Output the (x, y) coordinate of the center of the cell containing the given text.  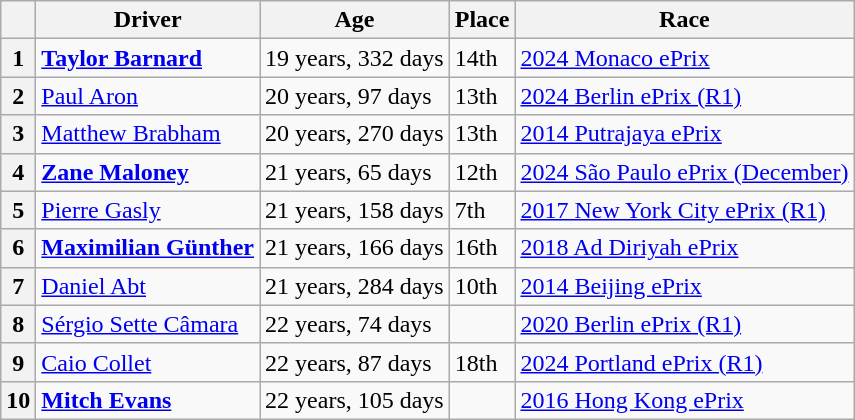
2014 Putrajaya ePrix (684, 134)
21 years, 158 days (355, 210)
22 years, 74 days (355, 324)
Driver (148, 20)
9 (18, 362)
4 (18, 172)
2024 Monaco ePrix (684, 58)
7 (18, 286)
Sérgio Sette Câmara (148, 324)
19 years, 332 days (355, 58)
12th (482, 172)
Taylor Barnard (148, 58)
2024 São Paulo ePrix (December) (684, 172)
Age (355, 20)
Maximilian Günther (148, 248)
22 years, 105 days (355, 400)
Caio Collet (148, 362)
3 (18, 134)
20 years, 97 days (355, 96)
2016 Hong Kong ePrix (684, 400)
20 years, 270 days (355, 134)
21 years, 284 days (355, 286)
2020 Berlin ePrix (R1) (684, 324)
16th (482, 248)
2 (18, 96)
10 (18, 400)
7th (482, 210)
Matthew Brabham (148, 134)
2018 Ad Diriyah ePrix (684, 248)
Pierre Gasly (148, 210)
1 (18, 58)
Place (482, 20)
2024 Berlin ePrix (R1) (684, 96)
5 (18, 210)
Zane Maloney (148, 172)
10th (482, 286)
Daniel Abt (148, 286)
Paul Aron (148, 96)
14th (482, 58)
2014 Beijing ePrix (684, 286)
2024 Portland ePrix (R1) (684, 362)
18th (482, 362)
21 years, 166 days (355, 248)
8 (18, 324)
Race (684, 20)
2017 New York City ePrix (R1) (684, 210)
6 (18, 248)
21 years, 65 days (355, 172)
Mitch Evans (148, 400)
22 years, 87 days (355, 362)
